Extract the (X, Y) coordinate from the center of the cell holding the provided text.  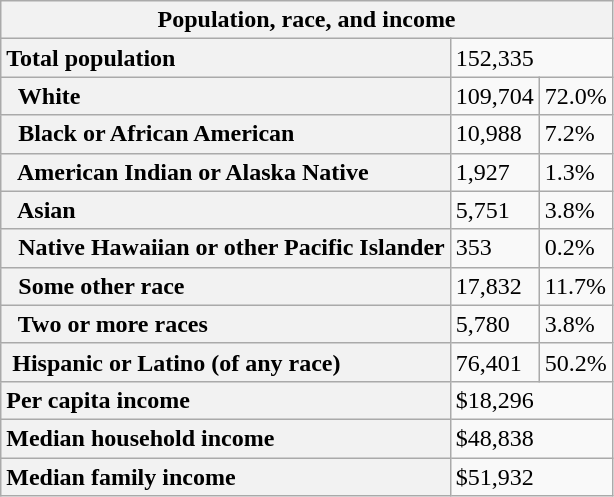
76,401 (494, 362)
0.2% (576, 248)
50.2% (576, 362)
Total population (226, 58)
Two or more races (226, 324)
Hispanic or Latino (of any race) (226, 362)
72.0% (576, 96)
$51,932 (531, 477)
1.3% (576, 172)
Population, race, and income (307, 20)
5,780 (494, 324)
353 (494, 248)
17,832 (494, 286)
7.2% (576, 134)
Black or African American (226, 134)
American Indian or Alaska Native (226, 172)
1,927 (494, 172)
$48,838 (531, 438)
Native Hawaiian or other Pacific Islander (226, 248)
10,988 (494, 134)
Per capita income (226, 400)
Median family income (226, 477)
109,704 (494, 96)
Median household income (226, 438)
White (226, 96)
11.7% (576, 286)
$18,296 (531, 400)
152,335 (531, 58)
5,751 (494, 210)
Asian (226, 210)
Some other race (226, 286)
